Return (X, Y) of the center of cell containing provided text 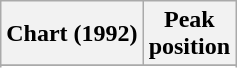
Chart (1992) (72, 34)
Peakposition (189, 34)
